Detect which cell encompasses the target text, then output its (X, Y) center coordinate. 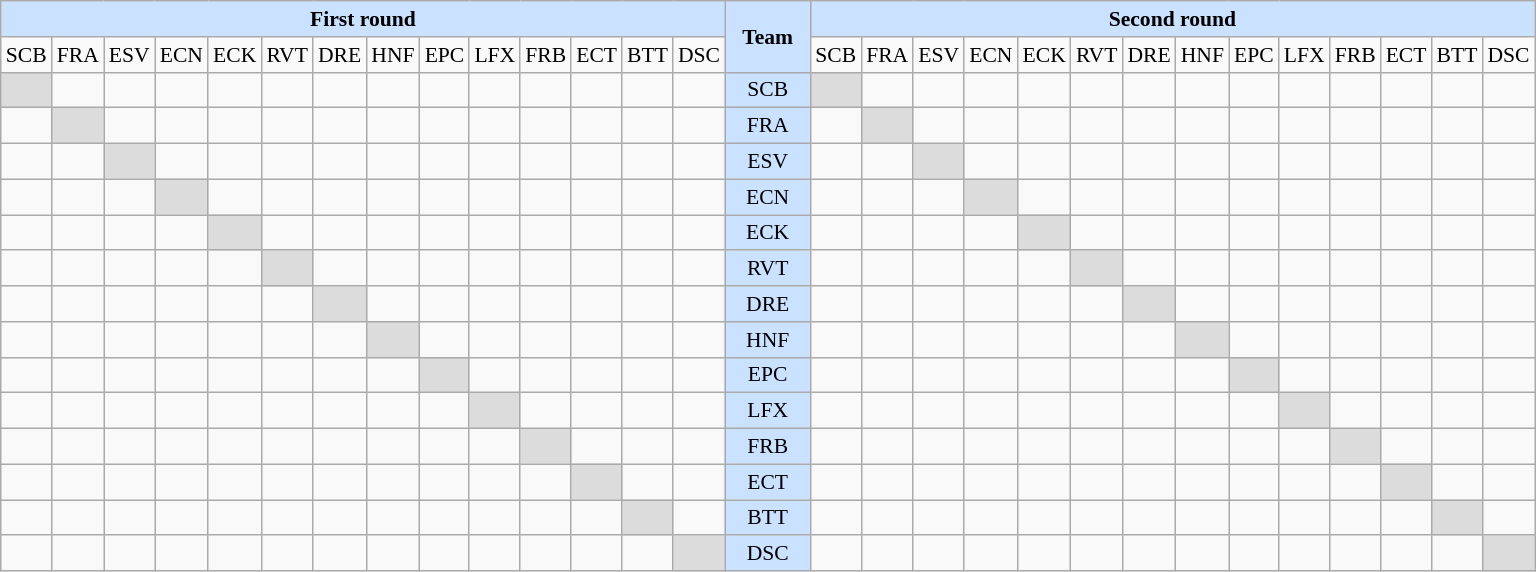
Team (768, 36)
Second round (1172, 19)
First round (363, 19)
